Extract the (x, y) coordinate from the center of the cell holding the provided text.  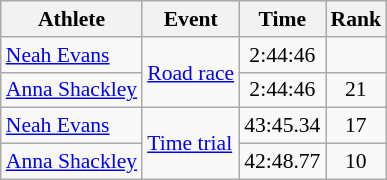
Athlete (72, 19)
42:48.77 (282, 162)
21 (356, 90)
Time (282, 19)
17 (356, 126)
43:45.34 (282, 126)
Event (190, 19)
Rank (356, 19)
Road race (190, 72)
10 (356, 162)
Time trial (190, 144)
